Determine the (x, y) coordinate at the center of the cell enclosing the given text.  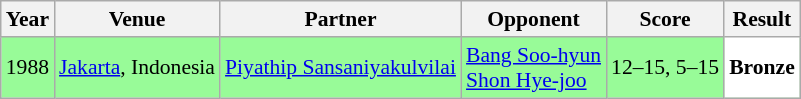
Piyathip Sansaniyakulvilai (340, 68)
1988 (28, 68)
Jakarta, Indonesia (137, 68)
Opponent (534, 19)
Bang Soo-hyun Shon Hye-joo (534, 68)
Result (762, 19)
Score (665, 19)
Partner (340, 19)
Year (28, 19)
Bronze (762, 68)
Venue (137, 19)
12–15, 5–15 (665, 68)
